Scan for the cell matching the given text and deliver its (X, Y) coordinate at center. 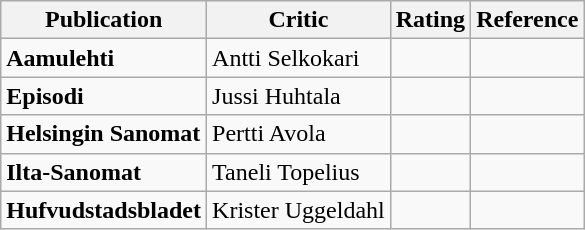
Critic (299, 20)
Reference (528, 20)
Krister Uggeldahl (299, 210)
Taneli Topelius (299, 172)
Rating (430, 20)
Antti Selkokari (299, 58)
Pertti Avola (299, 134)
Episodi (104, 96)
Hufvudstadsbladet (104, 210)
Helsingin Sanomat (104, 134)
Aamulehti (104, 58)
Publication (104, 20)
Ilta-Sanomat (104, 172)
Jussi Huhtala (299, 96)
